Return the [X, Y] coordinate for the center point of the cell that contains the specified text.  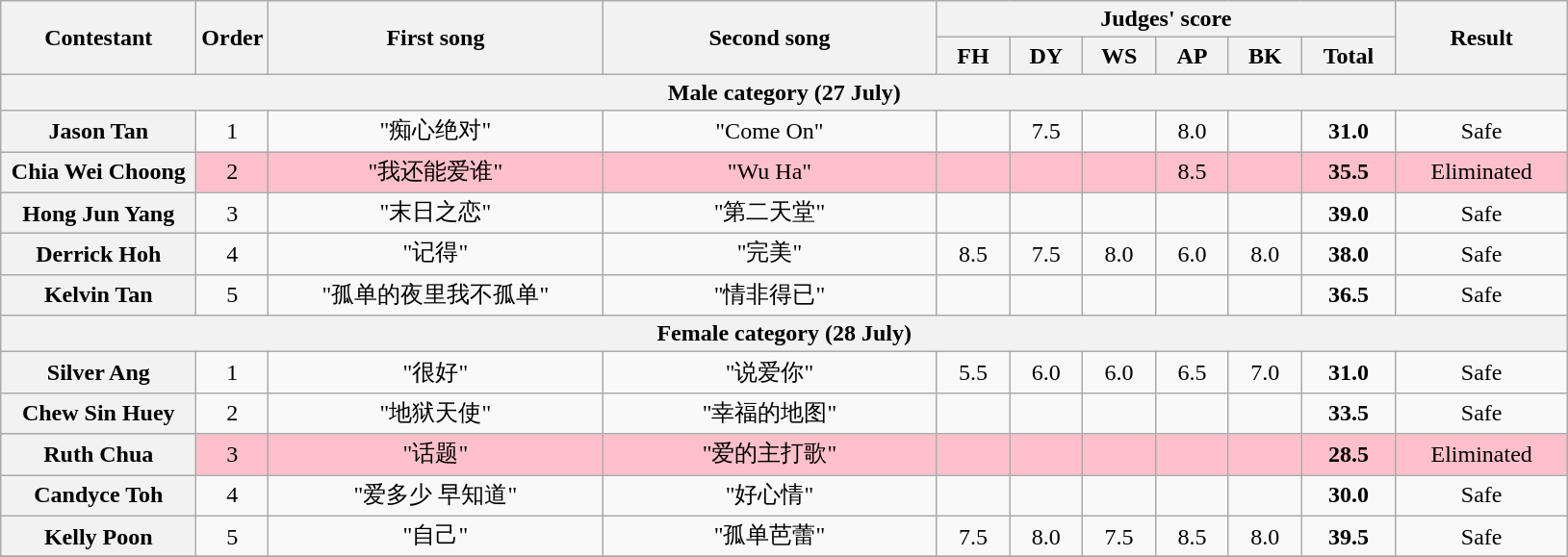
"孤单的夜里我不孤单" [435, 294]
39.5 [1348, 537]
"第二天堂" [770, 214]
"我还能爱谁" [435, 173]
BK [1265, 56]
28.5 [1348, 454]
"幸福的地图" [770, 414]
Ruth Chua [98, 454]
"痴心绝对" [435, 131]
Contestant [98, 38]
Total [1348, 56]
Kelly Poon [98, 537]
"很好" [435, 373]
Candyce Toh [98, 496]
First song [435, 38]
"说爱你" [770, 373]
Silver Ang [98, 373]
Chia Wei Choong [98, 173]
Judges' score [1167, 19]
Male category (27 July) [784, 92]
6.5 [1193, 373]
Jason Tan [98, 131]
DY [1046, 56]
33.5 [1348, 414]
AP [1193, 56]
Hong Jun Yang [98, 214]
"地狱天使" [435, 414]
"末日之恋" [435, 214]
Order [233, 38]
35.5 [1348, 173]
Second song [770, 38]
"话题" [435, 454]
Female category (28 July) [784, 334]
38.0 [1348, 254]
Chew Sin Huey [98, 414]
"完美" [770, 254]
39.0 [1348, 214]
"好心情" [770, 496]
7.0 [1265, 373]
Result [1482, 38]
WS [1119, 56]
5.5 [973, 373]
FH [973, 56]
"爱多少 早知道" [435, 496]
Derrick Hoh [98, 254]
"Wu Ha" [770, 173]
30.0 [1348, 496]
36.5 [1348, 294]
"爱的主打歌" [770, 454]
"Come On" [770, 131]
"记得" [435, 254]
"自己" [435, 537]
"情非得已" [770, 294]
Kelvin Tan [98, 294]
"孤单芭蕾" [770, 537]
